Determine the [x, y] coordinate at the center of the cell enclosing the given text.  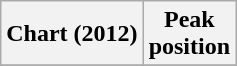
Chart (2012) [72, 34]
Peakposition [189, 34]
